From the cell containing the given text, extract its center point as (x, y) coordinate. 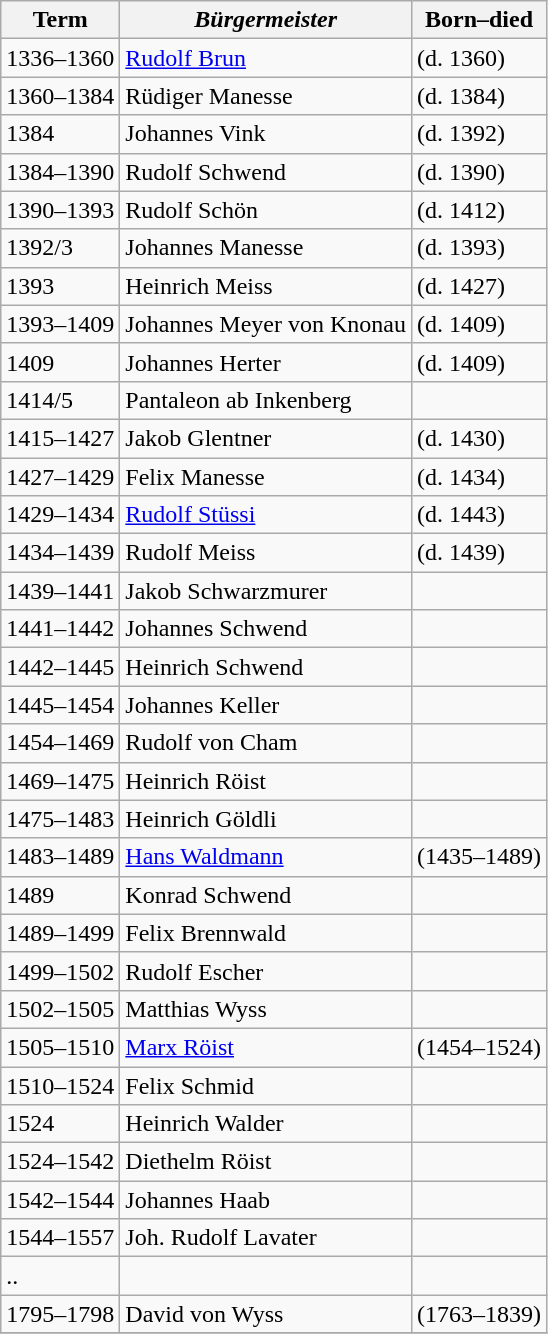
Heinrich Walder (266, 1124)
(d. 1427) (478, 286)
.. (60, 1276)
1441–1442 (60, 629)
(d. 1430) (478, 438)
Diethelm Röist (266, 1162)
(d. 1412) (478, 210)
Rudolf Brun (266, 58)
Bürgermeister (266, 20)
Marx Röist (266, 1047)
Johannes Herter (266, 362)
Konrad Schwend (266, 895)
1393–1409 (60, 324)
Jakob Schwarzmurer (266, 591)
1360–1384 (60, 96)
1434–1439 (60, 553)
1505–1510 (60, 1047)
1393 (60, 286)
Johannes Schwend (266, 629)
Rudolf von Cham (266, 743)
1510–1524 (60, 1085)
Rudolf Escher (266, 971)
1469–1475 (60, 781)
1442–1445 (60, 667)
(1435–1489) (478, 857)
(1763–1839) (478, 1314)
Term (60, 20)
Heinrich Schwend (266, 667)
1795–1798 (60, 1314)
Johannes Vink (266, 134)
(d. 1439) (478, 553)
Rudolf Meiss (266, 553)
Felix Schmid (266, 1085)
(d. 1443) (478, 515)
(d. 1393) (478, 248)
1524–1542 (60, 1162)
1524 (60, 1124)
1499–1502 (60, 971)
1415–1427 (60, 438)
(d. 1360) (478, 58)
Johannes Manesse (266, 248)
1489 (60, 895)
Rudolf Schön (266, 210)
(d. 1392) (478, 134)
1409 (60, 362)
Hans Waldmann (266, 857)
1489–1499 (60, 933)
Rudolf Stüssi (266, 515)
1475–1483 (60, 819)
1392/3 (60, 248)
Johannes Keller (266, 705)
1439–1441 (60, 591)
Felix Manesse (266, 477)
Rudolf Schwend (266, 172)
Johannes Meyer von Knonau (266, 324)
(d. 1434) (478, 477)
Jakob Glentner (266, 438)
Matthias Wyss (266, 1009)
1445–1454 (60, 705)
1454–1469 (60, 743)
1502–1505 (60, 1009)
Pantaleon ab Inkenberg (266, 400)
Rüdiger Manesse (266, 96)
David von Wyss (266, 1314)
Joh. Rudolf Lavater (266, 1238)
1414/5 (60, 400)
1384 (60, 134)
Heinrich Meiss (266, 286)
Johannes Haab (266, 1200)
1390–1393 (60, 210)
1427–1429 (60, 477)
Heinrich Röist (266, 781)
1429–1434 (60, 515)
(d. 1390) (478, 172)
Heinrich Göldli (266, 819)
Felix Brennwald (266, 933)
(d. 1384) (478, 96)
1384–1390 (60, 172)
1483–1489 (60, 857)
1544–1557 (60, 1238)
Born–died (478, 20)
(1454–1524) (478, 1047)
1542–1544 (60, 1200)
1336–1360 (60, 58)
